Search for the cell housing the specified text and yield its [X, Y] center coordinate. 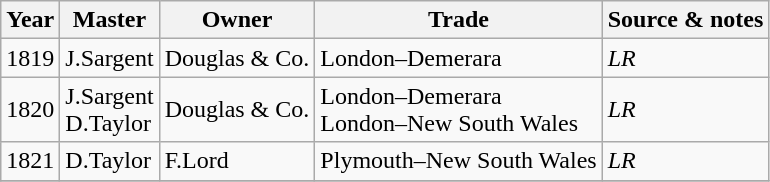
J.SargentD.Taylor [110, 110]
Master [110, 20]
Plymouth–New South Wales [458, 161]
London–DemeraraLondon–New South Wales [458, 110]
London–Demerara [458, 58]
1819 [30, 58]
J.Sargent [110, 58]
Trade [458, 20]
F.Lord [237, 161]
D.Taylor [110, 161]
Source & notes [686, 20]
Owner [237, 20]
1821 [30, 161]
Year [30, 20]
1820 [30, 110]
